Determine the [x, y] coordinate at the center of the cell enclosing the given text.  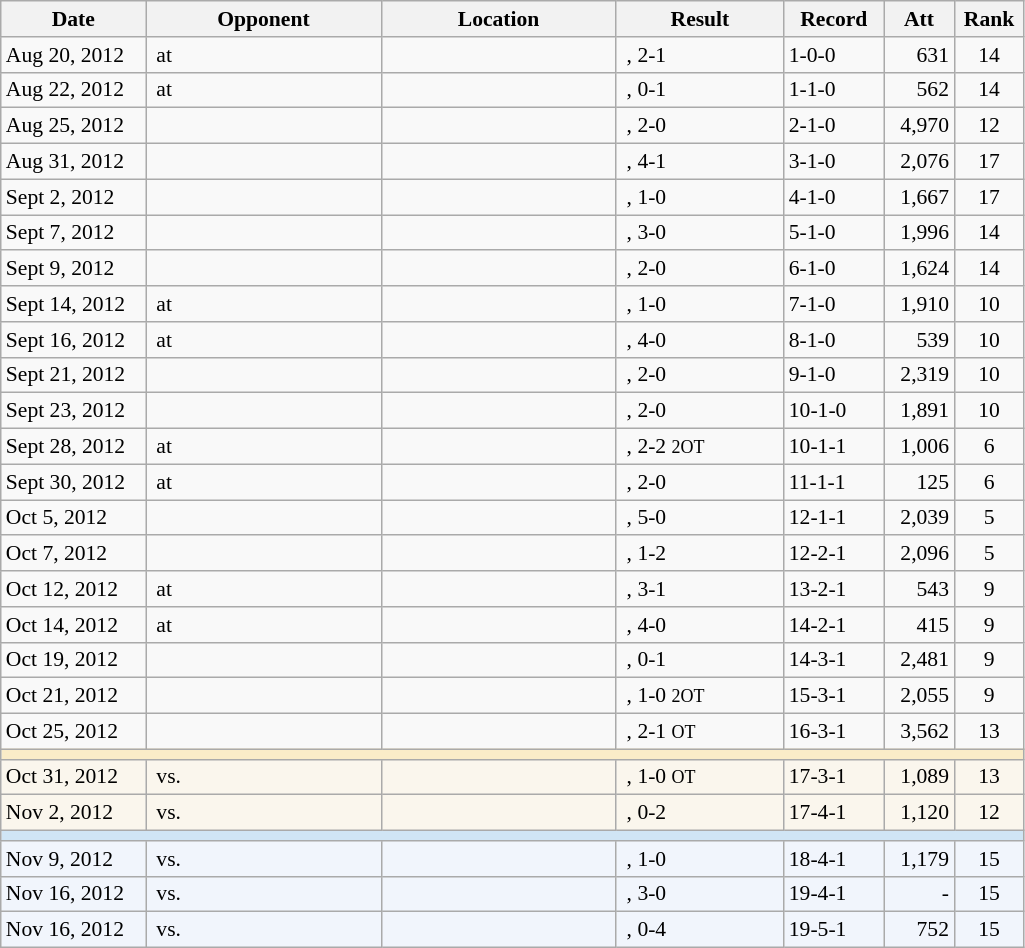
, 2-2 2OT [700, 447]
15-3-1 [834, 696]
Sept 9, 2012 [74, 269]
Sept 2, 2012 [74, 197]
752 [919, 930]
2,039 [919, 518]
Oct 31, 2012 [74, 777]
Oct 21, 2012 [74, 696]
Sept 21, 2012 [74, 375]
Location [498, 19]
14-2-1 [834, 625]
9-1-0 [834, 375]
, 2-1 [700, 55]
1,910 [919, 304]
Opponent [264, 19]
1,996 [919, 233]
Rank [989, 19]
543 [919, 589]
2,076 [919, 162]
12-1-1 [834, 518]
631 [919, 55]
Nov 9, 2012 [74, 859]
3,562 [919, 732]
415 [919, 625]
17-3-1 [834, 777]
Aug 20, 2012 [74, 55]
10-1-0 [834, 411]
2,319 [919, 375]
, 0-4 [700, 930]
, 4-1 [700, 162]
, 2-1 OT [700, 732]
2-1-0 [834, 126]
, 5-0 [700, 518]
1,089 [919, 777]
1,006 [919, 447]
Oct 5, 2012 [74, 518]
Sept 28, 2012 [74, 447]
14-3-1 [834, 660]
Date [74, 19]
13-2-1 [834, 589]
17-4-1 [834, 813]
1-1-0 [834, 90]
1,179 [919, 859]
16-3-1 [834, 732]
1-0-0 [834, 55]
Aug 31, 2012 [74, 162]
2,055 [919, 696]
6-1-0 [834, 269]
Sept 30, 2012 [74, 482]
2,096 [919, 554]
12-2-1 [834, 554]
, 1-0 2OT [700, 696]
2,481 [919, 660]
3-1-0 [834, 162]
5-1-0 [834, 233]
Oct 12, 2012 [74, 589]
, 3-1 [700, 589]
8-1-0 [834, 340]
Oct 25, 2012 [74, 732]
1,891 [919, 411]
562 [919, 90]
, 1-2 [700, 554]
- [919, 894]
10-1-1 [834, 447]
Sept 23, 2012 [74, 411]
Sept 7, 2012 [74, 233]
19-4-1 [834, 894]
4,970 [919, 126]
Result [700, 19]
1,667 [919, 197]
Sept 14, 2012 [74, 304]
, 1-0 OT [700, 777]
18-4-1 [834, 859]
125 [919, 482]
Oct 19, 2012 [74, 660]
4-1-0 [834, 197]
Nov 2, 2012 [74, 813]
Aug 22, 2012 [74, 90]
Att [919, 19]
539 [919, 340]
Sept 16, 2012 [74, 340]
, 0-2 [700, 813]
Record [834, 19]
1,624 [919, 269]
19-5-1 [834, 930]
Oct 7, 2012 [74, 554]
7-1-0 [834, 304]
Oct 14, 2012 [74, 625]
11-1-1 [834, 482]
Aug 25, 2012 [74, 126]
1,120 [919, 813]
